Find where the given text appears and provide that cell's center as [X, Y] coordinate. 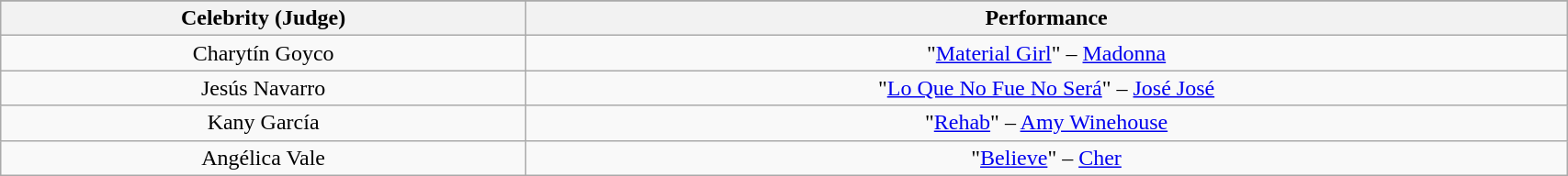
"Lo Que No Fue No Será" – José José [1045, 88]
"Believe" – Cher [1045, 158]
Charytín Goyco [264, 53]
Jesús Navarro [264, 88]
"Material Girl" – Madonna [1045, 53]
Celebrity (Judge) [264, 18]
Performance [1045, 18]
Angélica Vale [264, 158]
"Rehab" – Amy Winehouse [1045, 123]
Kany García [264, 123]
